Determine the [X, Y] coordinate at the center of the cell enclosing the given text.  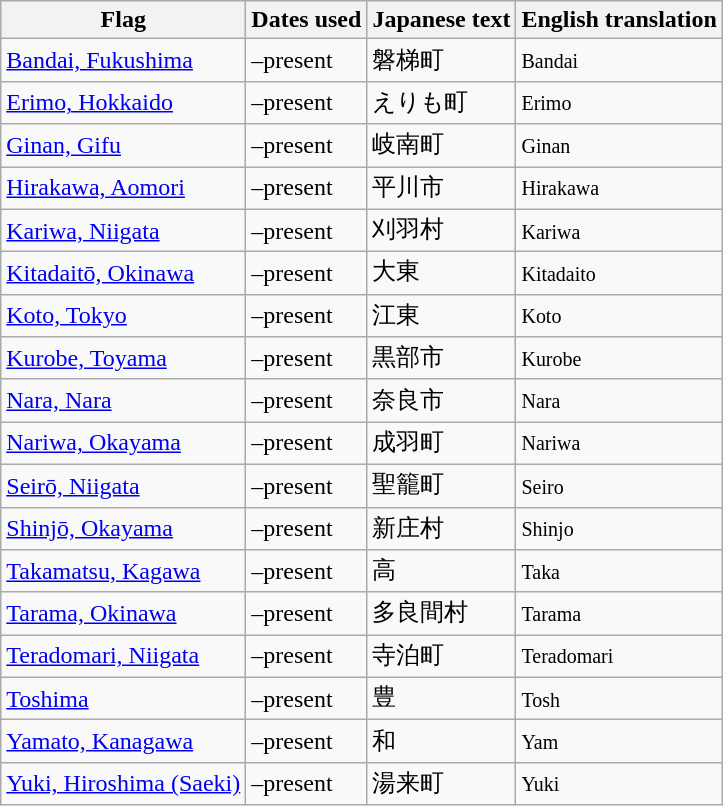
岐南町 [442, 146]
平川市 [442, 188]
江東 [442, 316]
Koto [619, 316]
Tosh [619, 698]
聖籠町 [442, 486]
Shinjo [619, 528]
えりも町 [442, 102]
Toshima [124, 698]
Taka [619, 572]
Tarama [619, 614]
Bandai, Fukushima [124, 60]
Dates used [306, 20]
Kariwa, Niigata [124, 230]
Hirakawa, Aomori [124, 188]
Yamato, Kanagawa [124, 742]
Nariwa, Okayama [124, 444]
和 [442, 742]
Kitadaito [619, 274]
Kariwa [619, 230]
高 [442, 572]
Tarama, Okinawa [124, 614]
奈良市 [442, 400]
Teradomari, Niigata [124, 656]
Seirō, Niigata [124, 486]
豊 [442, 698]
Erimo, Hokkaido [124, 102]
Takamatsu, Kagawa [124, 572]
English translation [619, 20]
Kurobe [619, 358]
Kitadaitō, Okinawa [124, 274]
Nara, Nara [124, 400]
Nariwa [619, 444]
寺泊町 [442, 656]
Nara [619, 400]
Erimo [619, 102]
成羽町 [442, 444]
湯来町 [442, 784]
Yuki [619, 784]
Teradomari [619, 656]
磐梯町 [442, 60]
Ginan [619, 146]
多良間村 [442, 614]
大東 [442, 274]
Kurobe, Toyama [124, 358]
Koto, Tokyo [124, 316]
Shinjō, Okayama [124, 528]
Seiro [619, 486]
Flag [124, 20]
刈羽村 [442, 230]
新庄村 [442, 528]
黒部市 [442, 358]
Bandai [619, 60]
Japanese text [442, 20]
Yam [619, 742]
Hirakawa [619, 188]
Ginan, Gifu [124, 146]
Yuki, Hiroshima (Saeki) [124, 784]
